Find where the given text appears and provide that cell's center as (X, Y) coordinate. 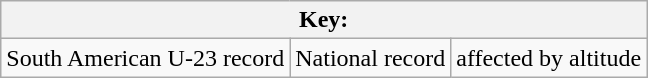
affected by altitude (549, 58)
Key: (324, 20)
National record (370, 58)
South American U-23 record (146, 58)
